Return the [X, Y] coordinate for the center point of the cell that contains the specified text.  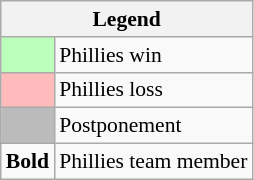
Phillies win [153, 55]
Phillies team member [153, 162]
Bold [28, 162]
Postponement [153, 126]
Legend [127, 19]
Phillies loss [153, 90]
